Pinpoint the cell where the given text exists, returning its (x, y) midpoint coordinate. 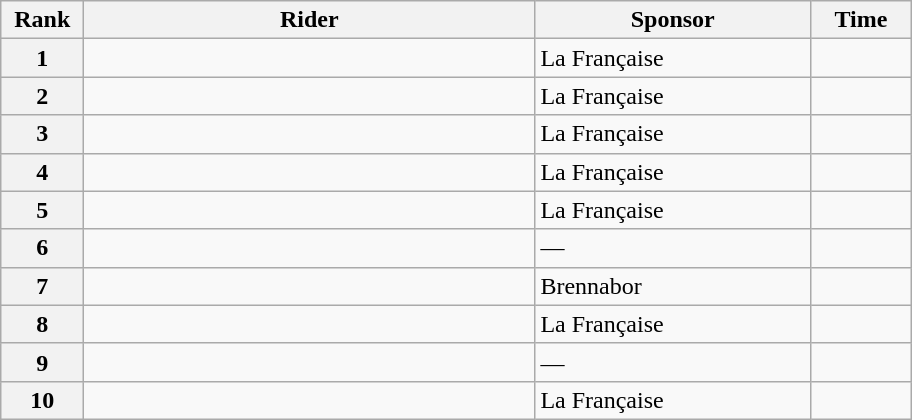
6 (42, 248)
3 (42, 134)
Time (862, 20)
Rider (310, 20)
5 (42, 210)
2 (42, 96)
9 (42, 362)
1 (42, 58)
Brennabor (673, 286)
8 (42, 324)
Rank (42, 20)
10 (42, 400)
7 (42, 286)
Sponsor (673, 20)
4 (42, 172)
